Provide the (x, y) coordinate of the cell's center where the given text is located.  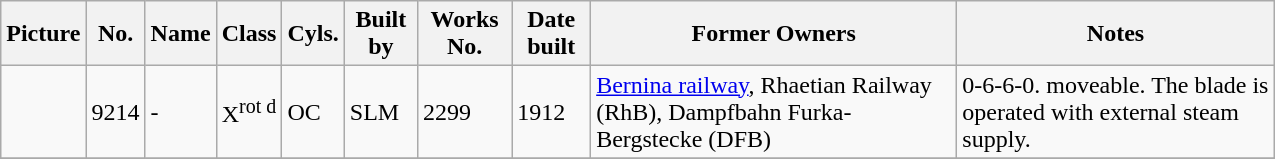
2299 (465, 112)
Name (180, 34)
Notes (1116, 34)
Class (249, 34)
1912 (552, 112)
Picture (44, 34)
Cyls. (313, 34)
- (180, 112)
Date built (552, 34)
Built by (380, 34)
Works No. (465, 34)
Bernina railway, Rhaetian Railway (RhB), Dampfbahn Furka-Bergstecke (DFB) (774, 112)
9214 (116, 112)
SLM (380, 112)
Xrot d (249, 112)
Former Owners (774, 34)
0-6-6-0. moveable. The blade is operated with external steam supply. (1116, 112)
OC (313, 112)
No. (116, 34)
